Determine the [X, Y] coordinate at the center of the cell enclosing the given text.  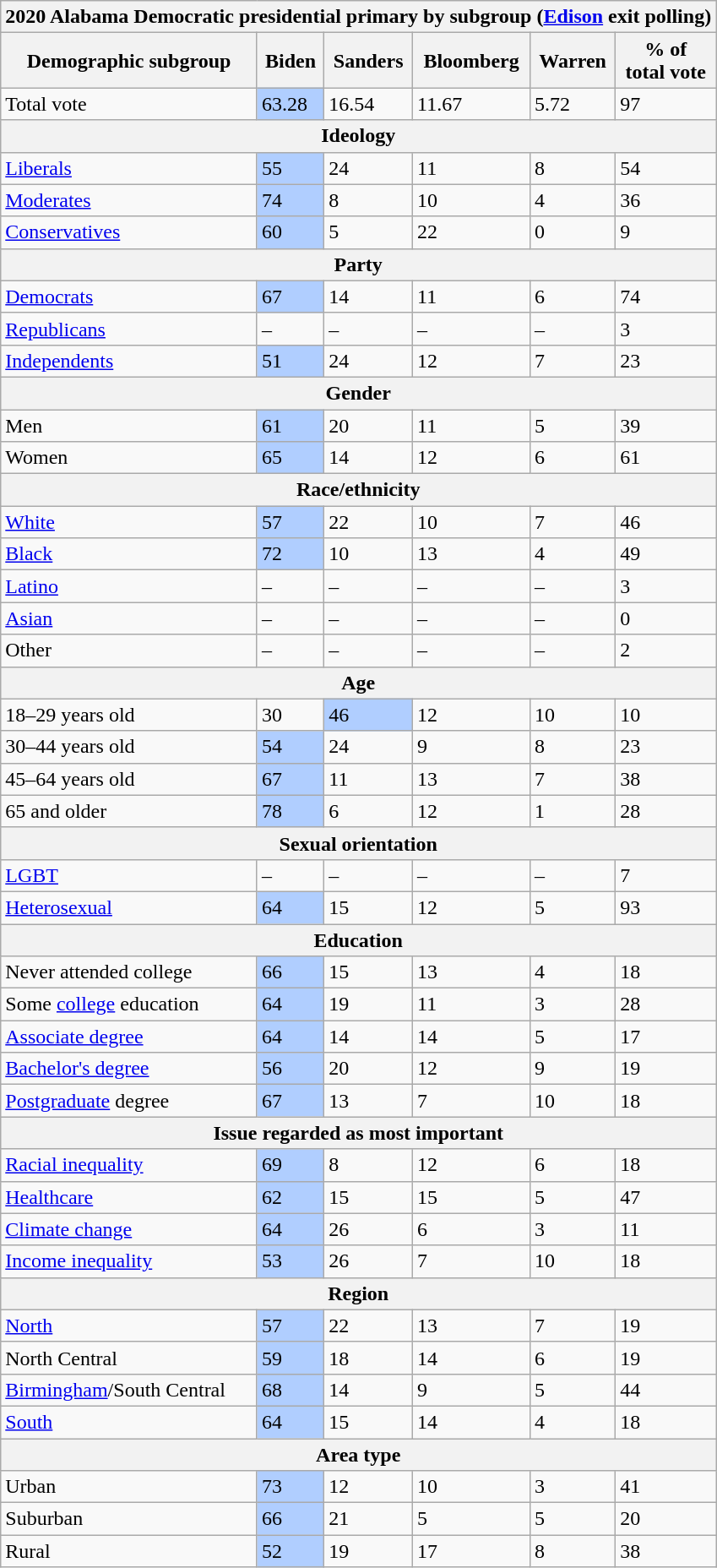
Sanders [368, 61]
South [129, 1422]
Democrats [129, 297]
Heterosexual [129, 907]
53 [291, 1261]
73 [291, 1487]
18–29 years old [129, 715]
Race/ethnicity [358, 490]
93 [665, 907]
39 [665, 425]
Associate degree [129, 1037]
Ideology [358, 136]
Healthcare [129, 1197]
Republicans [129, 329]
Never attended college [129, 972]
16.54 [368, 104]
Suburban [129, 1519]
41 [665, 1487]
White [129, 522]
LGBT [129, 875]
Gender [358, 393]
Racial inequality [129, 1165]
Black [129, 554]
Moderates [129, 200]
68 [291, 1390]
2 [665, 651]
Conservatives [129, 232]
Rural [129, 1551]
Education [358, 940]
% oftotal vote [665, 61]
Liberals [129, 168]
62 [291, 1197]
44 [665, 1390]
36 [665, 200]
Party [358, 264]
Total vote [129, 104]
Biden [291, 61]
30 [291, 715]
Birmingham/South Central [129, 1390]
Issue regarded as most important [358, 1133]
11.67 [471, 104]
Age [358, 683]
Income inequality [129, 1261]
63.28 [291, 104]
Climate change [129, 1229]
Bachelor's degree [129, 1069]
Latino [129, 586]
Independents [129, 361]
Urban [129, 1487]
Region [358, 1293]
Men [129, 425]
55 [291, 168]
56 [291, 1069]
49 [665, 554]
Area type [358, 1454]
72 [291, 554]
69 [291, 1165]
59 [291, 1358]
Warren [573, 61]
Sexual orientation [358, 843]
Bloomberg [471, 61]
Some college education [129, 1004]
Demographic subgroup [129, 61]
97 [665, 104]
60 [291, 232]
North [129, 1326]
Women [129, 458]
47 [665, 1197]
78 [291, 811]
65 and older [129, 811]
2020 Alabama Democratic presidential primary by subgroup (Edison exit polling) [358, 17]
North Central [129, 1358]
21 [368, 1519]
Other [129, 651]
30–44 years old [129, 747]
45–64 years old [129, 779]
1 [573, 811]
51 [291, 361]
52 [291, 1551]
Postgraduate degree [129, 1101]
Asian [129, 618]
5.72 [573, 104]
65 [291, 458]
